For the text-containing cell, return its midpoint in [X, Y] coordinate format. 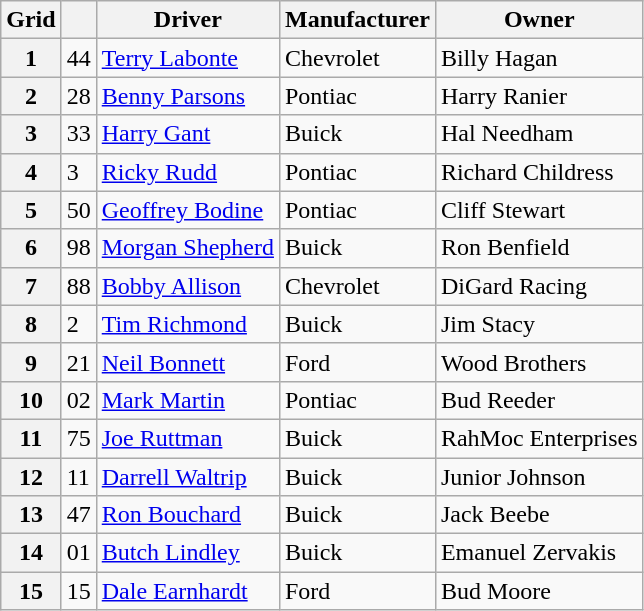
1 [31, 58]
Harry Ranier [539, 96]
33 [78, 134]
Richard Childress [539, 172]
4 [31, 172]
Bud Moore [539, 591]
50 [78, 210]
Harry Gant [188, 134]
Benny Parsons [188, 96]
9 [31, 362]
Terry Labonte [188, 58]
Hal Needham [539, 134]
02 [78, 400]
28 [78, 96]
Jim Stacy [539, 324]
Bud Reeder [539, 400]
Jack Beebe [539, 515]
88 [78, 286]
8 [31, 324]
6 [31, 248]
Tim Richmond [188, 324]
Driver [188, 20]
98 [78, 248]
47 [78, 515]
Ricky Rudd [188, 172]
10 [31, 400]
Emanuel Zervakis [539, 553]
Grid [31, 20]
Bobby Allison [188, 286]
75 [78, 438]
Cliff Stewart [539, 210]
RahMoc Enterprises [539, 438]
21 [78, 362]
12 [31, 477]
Wood Brothers [539, 362]
14 [31, 553]
Neil Bonnett [188, 362]
5 [31, 210]
01 [78, 553]
Butch Lindley [188, 553]
44 [78, 58]
13 [31, 515]
DiGard Racing [539, 286]
Dale Earnhardt [188, 591]
Morgan Shepherd [188, 248]
Ron Benfield [539, 248]
Mark Martin [188, 400]
Ron Bouchard [188, 515]
Owner [539, 20]
Geoffrey Bodine [188, 210]
7 [31, 286]
Darrell Waltrip [188, 477]
Joe Ruttman [188, 438]
Manufacturer [357, 20]
Junior Johnson [539, 477]
Billy Hagan [539, 58]
